Output the (x, y) coordinate of the center of the cell containing the given text.  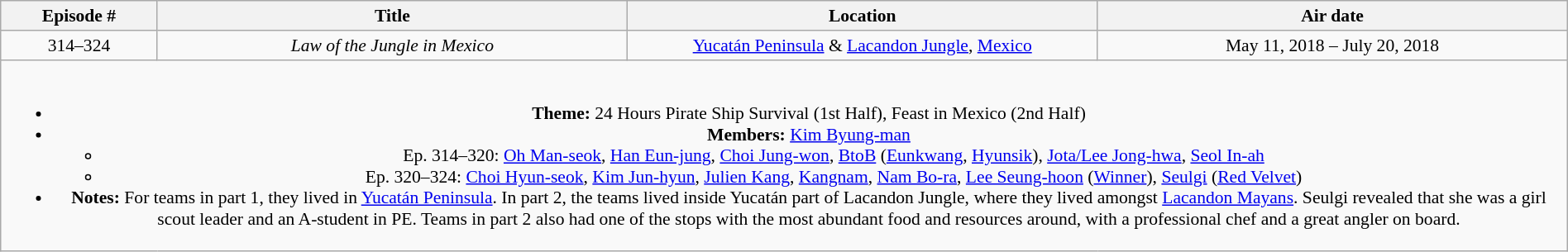
314–324 (79, 45)
Law of the Jungle in Mexico (392, 45)
Yucatán Peninsula & Lacandon Jungle, Mexico (863, 45)
Location (863, 16)
Title (392, 16)
Episode # (79, 16)
May 11, 2018 – July 20, 2018 (1332, 45)
Air date (1332, 16)
